Locate the cell with the specified text and output its [X, Y] center coordinate. 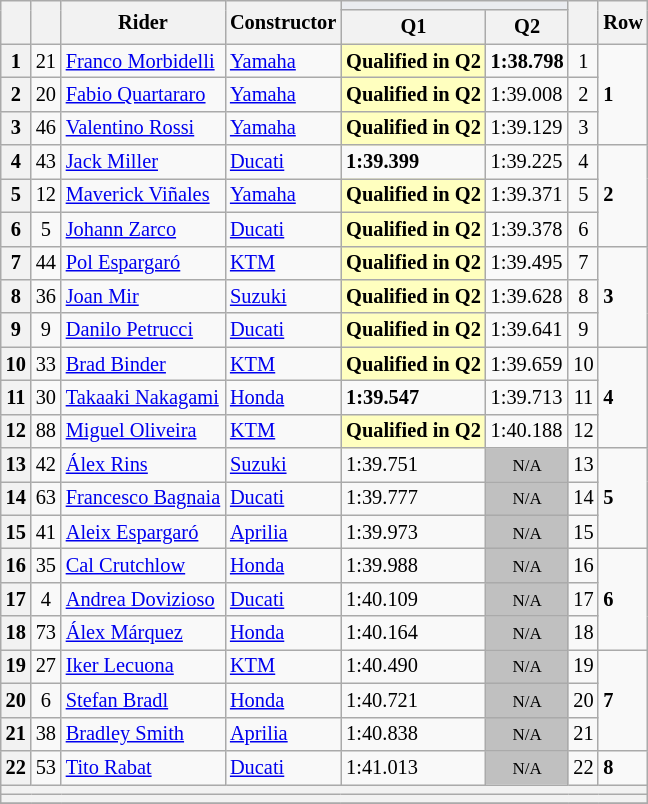
Row [622, 22]
1:39.973 [413, 532]
Aleix Espargaró [143, 532]
Brad Binder [143, 364]
1:40.164 [413, 633]
27 [46, 666]
1:40.490 [413, 666]
38 [46, 734]
30 [46, 397]
1:39.495 [528, 263]
1:39.713 [528, 397]
1:41.013 [413, 767]
1:40.188 [528, 431]
88 [46, 431]
33 [46, 364]
1:39.378 [528, 229]
1:39.751 [413, 465]
Álex Rins [143, 465]
1:39.129 [528, 128]
Pol Espargaró [143, 263]
Danilo Petrucci [143, 330]
Miguel Oliveira [143, 431]
1:40.721 [413, 700]
63 [46, 498]
1:39.371 [528, 195]
1:39.641 [528, 330]
35 [46, 565]
Fabio Quartararo [143, 94]
Cal Crutchlow [143, 565]
1:40.838 [413, 734]
1:39.628 [528, 296]
44 [46, 263]
Valentino Rossi [143, 128]
42 [46, 465]
Jack Miller [143, 162]
1:39.988 [413, 565]
Tito Rabat [143, 767]
Johann Zarco [143, 229]
1:39.547 [413, 397]
1:39.659 [528, 364]
Iker Lecuona [143, 666]
46 [46, 128]
Stefan Bradl [143, 700]
Rider [143, 22]
41 [46, 532]
73 [46, 633]
1:39.008 [528, 94]
Francesco Bagnaia [143, 498]
1:40.109 [413, 599]
Álex Márquez [143, 633]
Takaaki Nakagami [143, 397]
1:39.399 [413, 162]
Joan Mir [143, 296]
1:38.798 [528, 61]
Maverick Viñales [143, 195]
Bradley Smith [143, 734]
53 [46, 767]
Q1 [413, 27]
Q2 [528, 27]
Constructor [283, 22]
36 [46, 296]
Andrea Dovizioso [143, 599]
1:39.777 [413, 498]
43 [46, 162]
1:39.225 [528, 162]
Franco Morbidelli [143, 61]
